Provide the (x, y) coordinate of the cell's center where the given text is located.  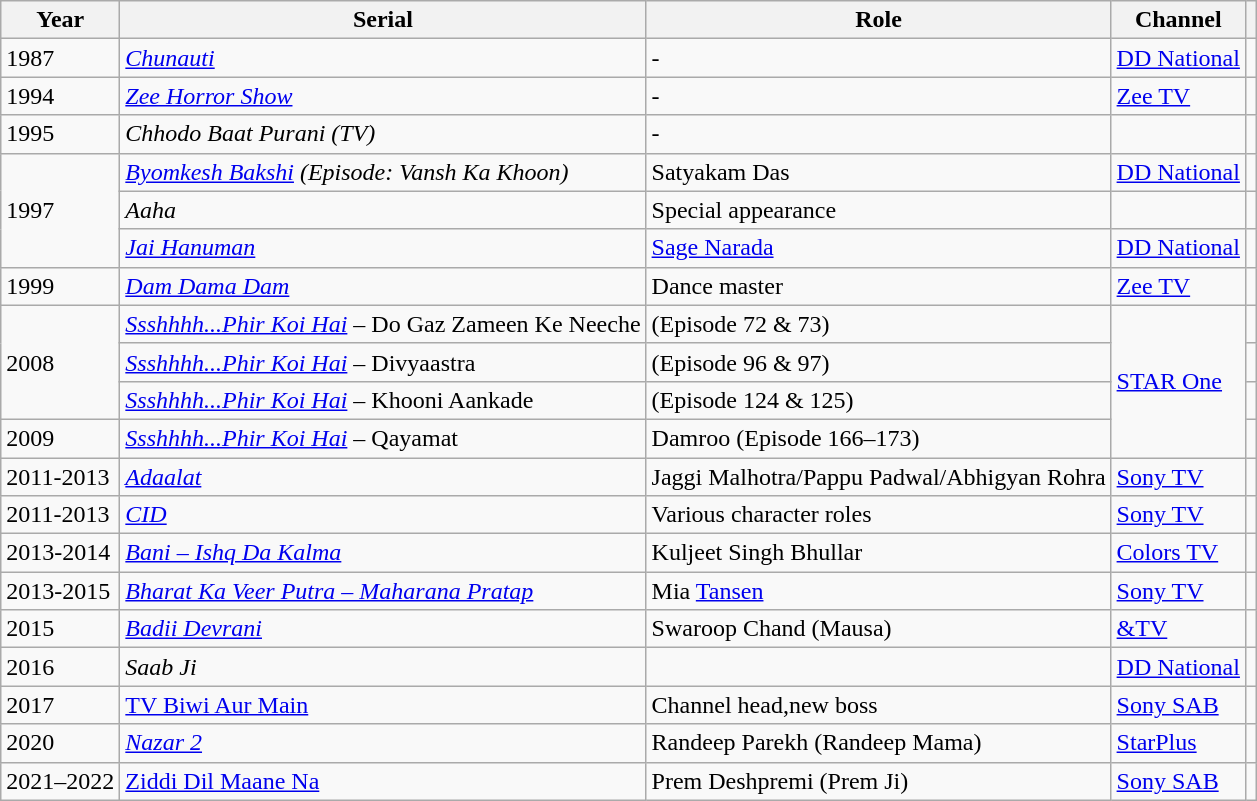
Swaroop Chand (Mausa) (878, 629)
Prem Deshpremi (Prem Ji) (878, 781)
Kuljeet Singh Bhullar (878, 553)
&TV (1178, 629)
Damroo (Episode 166–173) (878, 438)
Colors TV (1178, 553)
Aaha (383, 210)
Ssshhhh...Phir Koi Hai – Khooni Aankade (383, 400)
2016 (60, 667)
StarPlus (1178, 743)
2021–2022 (60, 781)
Mia Tansen (878, 591)
Nazar 2 (383, 743)
Sage Narada (878, 248)
1997 (60, 210)
Badii Devrani (383, 629)
Ssshhhh...Phir Koi Hai – Do Gaz Zameen Ke Neeche (383, 324)
Ssshhhh...Phir Koi Hai – Divyaastra (383, 362)
2008 (60, 362)
1999 (60, 286)
Chunauti (383, 58)
Ssshhhh...Phir Koi Hai – Qayamat (383, 438)
Role (878, 20)
Bharat Ka Veer Putra – Maharana Pratap (383, 591)
CID (383, 515)
Year (60, 20)
1987 (60, 58)
Adaalat (383, 477)
(Episode 96 & 97) (878, 362)
(Episode 124 & 125) (878, 400)
Zee Horror Show (383, 96)
Ziddi Dil Maane Na (383, 781)
Dam Dama Dam (383, 286)
Special appearance (878, 210)
TV Biwi Aur Main (383, 705)
1995 (60, 134)
Randeep Parekh (Randeep Mama) (878, 743)
Channel head,new boss (878, 705)
2017 (60, 705)
Jaggi Malhotra/Pappu Padwal/Abhigyan Rohra (878, 477)
2013-2015 (60, 591)
STAR One (1178, 381)
2015 (60, 629)
Channel (1178, 20)
(Episode 72 & 73) (878, 324)
Bani – Ishq Da Kalma (383, 553)
2020 (60, 743)
Serial (383, 20)
Byomkesh Bakshi (Episode: Vansh Ka Khoon) (383, 172)
2013-2014 (60, 553)
Satyakam Das (878, 172)
Dance master (878, 286)
Jai Hanuman (383, 248)
Various character roles (878, 515)
1994 (60, 96)
Saab Ji (383, 667)
Chhodo Baat Purani (TV) (383, 134)
2009 (60, 438)
